Pinpoint the cell where the given text exists, returning its (X, Y) midpoint coordinate. 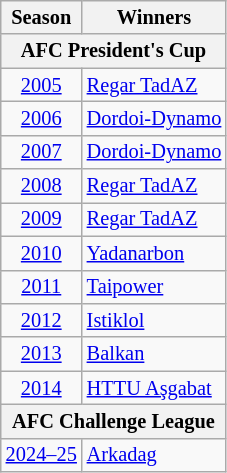
Winners (154, 17)
Istiklol (154, 320)
2012 (42, 320)
Yadanarbon (154, 253)
2007 (42, 152)
Arkadag (154, 455)
Balkan (154, 354)
2010 (42, 253)
Season (42, 17)
Taipower (154, 287)
AFC President's Cup (114, 51)
2006 (42, 118)
2011 (42, 287)
2014 (42, 388)
HTTU Aşgabat (154, 388)
2024–25 (42, 455)
2008 (42, 186)
AFC Challenge League (114, 421)
2005 (42, 85)
2009 (42, 219)
2013 (42, 354)
